For the text-containing cell, return its midpoint in (X, Y) coordinate format. 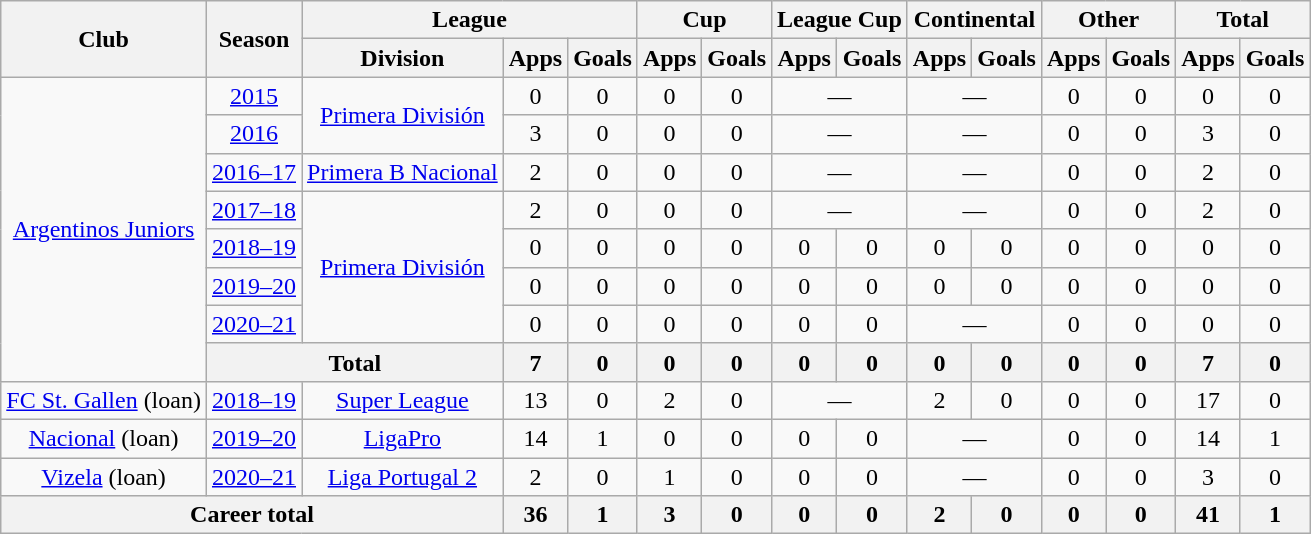
2015 (254, 96)
Division (403, 58)
2016–17 (254, 172)
FC St. Gallen (loan) (104, 400)
Career total (252, 515)
Club (104, 39)
Cup (704, 20)
Super League (403, 400)
41 (1208, 515)
17 (1208, 400)
Season (254, 39)
Primera B Nacional (403, 172)
Argentinos Juniors (104, 229)
Vizela (loan) (104, 477)
13 (535, 400)
Other (1108, 20)
2016 (254, 134)
League (470, 20)
Liga Portugal 2 (403, 477)
36 (535, 515)
LigaPro (403, 438)
2017–18 (254, 210)
League Cup (840, 20)
Continental (974, 20)
Nacional (loan) (104, 438)
